Identify which cell holds the provided text, then report its [X, Y] central coordinate. 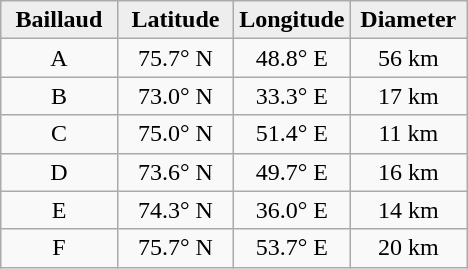
16 km [408, 172]
17 km [408, 96]
73.0° N [175, 96]
73.6° N [175, 172]
33.3° E [292, 96]
49.7° E [292, 172]
C [59, 134]
B [59, 96]
A [59, 58]
20 km [408, 248]
74.3° N [175, 210]
D [59, 172]
75.0° N [175, 134]
56 km [408, 58]
53.7° E [292, 248]
48.8° E [292, 58]
Baillaud [59, 20]
Diameter [408, 20]
51.4° E [292, 134]
11 km [408, 134]
F [59, 248]
E [59, 210]
14 km [408, 210]
Longitude [292, 20]
36.0° E [292, 210]
Latitude [175, 20]
